Identify which cell holds the provided text, then report its (X, Y) central coordinate. 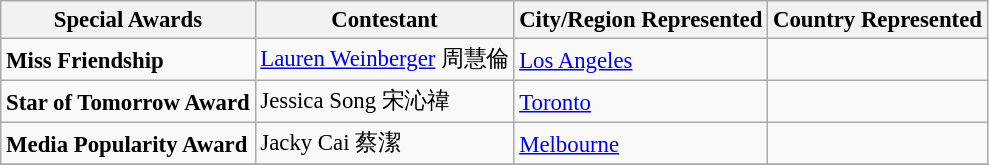
Melbourne (641, 144)
Media Popularity Award (128, 144)
Country Represented (878, 20)
Miss Friendship (128, 60)
Los Angeles (641, 60)
Star of Tomorrow Award (128, 102)
Jessica Song 宋沁禕 (384, 102)
Toronto (641, 102)
City/Region Represented (641, 20)
Special Awards (128, 20)
Lauren Weinberger 周慧倫 (384, 60)
Contestant (384, 20)
Jacky Cai 蔡潔 (384, 144)
